Pinpoint the cell where the given text exists, returning its (X, Y) midpoint coordinate. 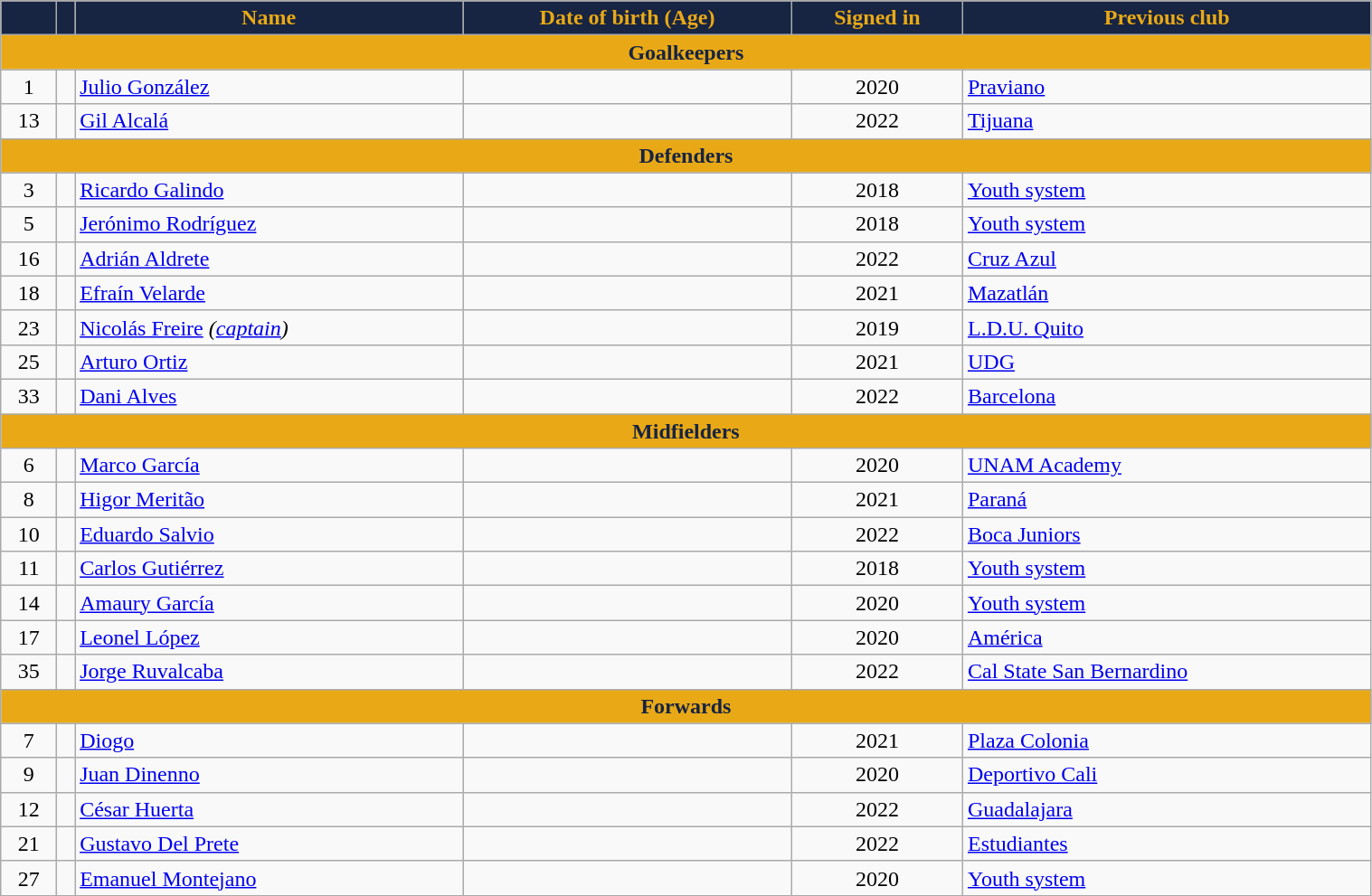
Forwards (686, 706)
Diogo (270, 740)
Carlos Gutiérrez (270, 569)
Tijuana (1167, 121)
Name (270, 18)
27 (29, 878)
Mazatlán (1167, 293)
Signed in (877, 18)
1 (29, 87)
14 (29, 603)
11 (29, 569)
Nicolás Freire (captain) (270, 327)
Deportivo Cali (1167, 775)
12 (29, 809)
Cal State San Bernardino (1167, 672)
16 (29, 259)
UDG (1167, 362)
Arturo Ortiz (270, 362)
3 (29, 190)
Dani Alves (270, 396)
Gustavo Del Prete (270, 844)
Estudiantes (1167, 844)
Eduardo Salvio (270, 534)
Higor Meritão (270, 500)
América (1167, 637)
Guadalajara (1167, 809)
L.D.U. Quito (1167, 327)
Midfielders (686, 431)
Previous club (1167, 18)
17 (29, 637)
Date of birth (Age) (628, 18)
9 (29, 775)
21 (29, 844)
UNAM Academy (1167, 466)
Defenders (686, 156)
2019 (877, 327)
6 (29, 466)
8 (29, 500)
Jerónimo Rodríguez (270, 224)
18 (29, 293)
Cruz Azul (1167, 259)
Juan Dinenno (270, 775)
Barcelona (1167, 396)
César Huerta (270, 809)
25 (29, 362)
Leonel López (270, 637)
13 (29, 121)
Boca Juniors (1167, 534)
7 (29, 740)
Plaza Colonia (1167, 740)
Paraná (1167, 500)
Marco García (270, 466)
Goalkeepers (686, 52)
Adrián Aldrete (270, 259)
33 (29, 396)
10 (29, 534)
5 (29, 224)
Efraín Velarde (270, 293)
Praviano (1167, 87)
Ricardo Galindo (270, 190)
35 (29, 672)
Gil Alcalá (270, 121)
23 (29, 327)
Jorge Ruvalcaba (270, 672)
Emanuel Montejano (270, 878)
Amaury García (270, 603)
Julio González (270, 87)
